Output the (X, Y) coordinate of the center of the cell containing the given text.  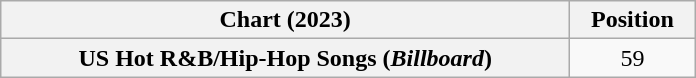
US Hot R&B/Hip-Hop Songs (Billboard) (286, 58)
59 (633, 58)
Position (633, 20)
Chart (2023) (286, 20)
